Return the (X, Y) coordinate for the center point of the cell that contains the specified text.  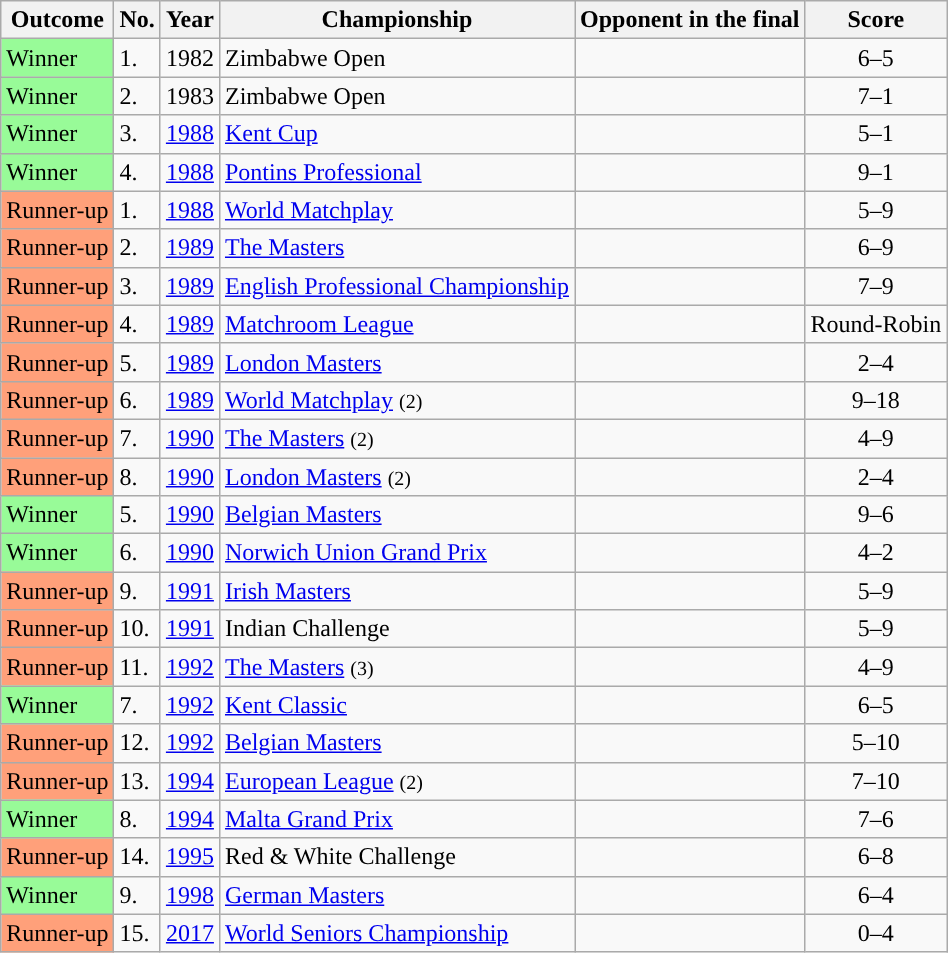
Malta Grand Prix (396, 819)
7–9 (876, 286)
11. (137, 667)
Kent Cup (396, 134)
6–8 (876, 857)
No. (137, 20)
Red & White Challenge (396, 857)
0–4 (876, 933)
15. (137, 933)
Irish Masters (396, 591)
Pontins Professional (396, 172)
World Matchplay (2) (396, 400)
London Masters (396, 362)
Outcome (58, 20)
1982 (190, 58)
5–10 (876, 743)
The Masters (2) (396, 438)
Norwich Union Grand Prix (396, 553)
9–1 (876, 172)
The Masters (3) (396, 667)
6–4 (876, 895)
Opponent in the final (689, 20)
London Masters (2) (396, 477)
1995 (190, 857)
European League (2) (396, 781)
14. (137, 857)
World Matchplay (396, 210)
9–6 (876, 515)
7–10 (876, 781)
7–6 (876, 819)
10. (137, 629)
Round-Robin (876, 324)
The Masters (396, 248)
World Seniors Championship (396, 933)
7–1 (876, 96)
German Masters (396, 895)
5–1 (876, 134)
12. (137, 743)
Championship (396, 20)
English Professional Championship (396, 286)
Year (190, 20)
9–18 (876, 400)
2017 (190, 933)
Indian Challenge (396, 629)
1998 (190, 895)
Kent Classic (396, 705)
1983 (190, 96)
13. (137, 781)
Matchroom League (396, 324)
4–2 (876, 553)
6–9 (876, 248)
Score (876, 20)
